Output the (x, y) coordinate of the center of the cell containing the given text.  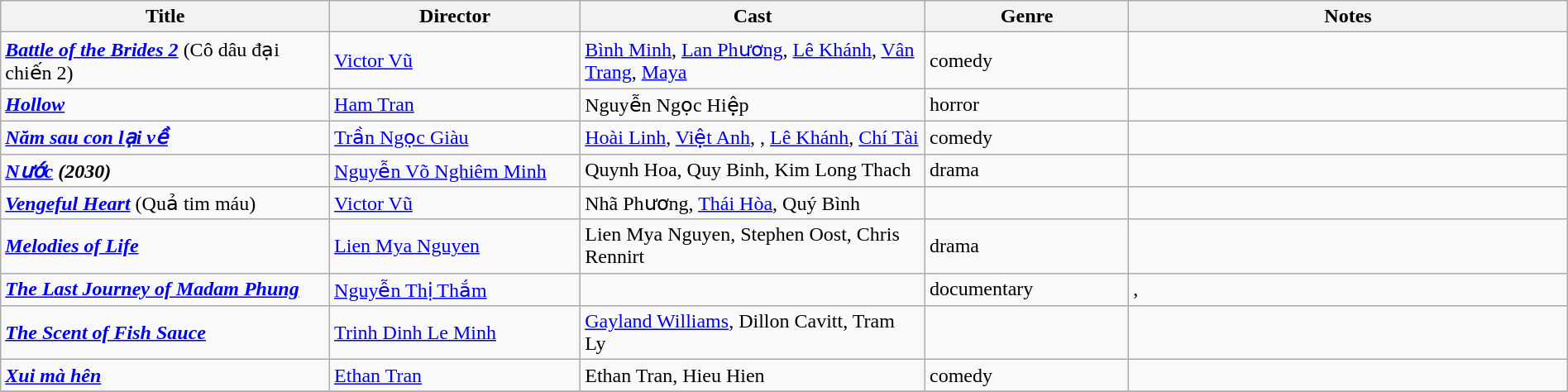
Melodies of Life (165, 246)
Notes (1348, 17)
Bình Minh, Lan Phương, Lê Khánh, Vân Trang, Maya (753, 60)
Genre (1026, 17)
Vengeful Heart (Quả tim máu) (165, 203)
Ethan Tran (455, 375)
Trinh Dinh Le Minh (455, 332)
Gayland Williams, Dillon Cavitt, Tram Ly (753, 332)
Nguyễn Thị Thắm (455, 289)
The Scent of Fish Sauce (165, 332)
Nguyễn Ngọc Hiệp (753, 105)
Nước (2030) (165, 170)
Ethan Tran, Hieu Hien (753, 375)
Director (455, 17)
Battle of the Brides 2 (Cô dâu đại chiến 2) (165, 60)
Ham Tran (455, 105)
Title (165, 17)
Hoài Linh, Việt Anh, , Lê Khánh, Chí Tài (753, 137)
Nhã Phương, Thái Hòa, Quý Bình (753, 203)
Xui mà hên (165, 375)
horror (1026, 105)
Lien Mya Nguyen, Stephen Oost, Chris Rennirt (753, 246)
Quynh Hoa, Quy Binh, Kim Long Thach (753, 170)
documentary (1026, 289)
Năm sau con lại về (165, 137)
Cast (753, 17)
, (1348, 289)
Nguyễn Võ Nghiêm Minh (455, 170)
Lien Mya Nguyen (455, 246)
Trần Ngọc Giàu (455, 137)
Hollow (165, 105)
The Last Journey of Madam Phung (165, 289)
